Determine the [x, y] coordinate at the center of the cell enclosing the given text.  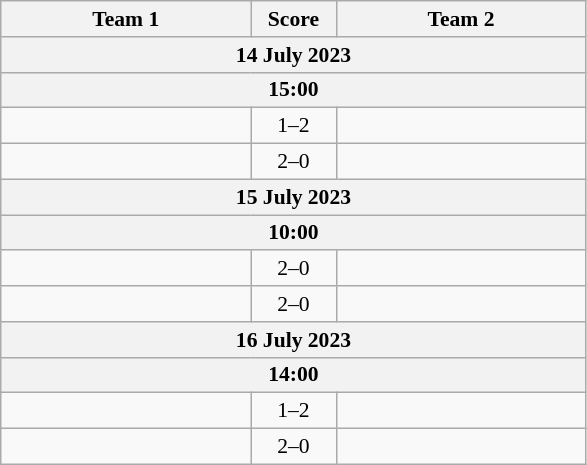
Team 1 [126, 19]
16 July 2023 [294, 340]
Team 2 [461, 19]
14 July 2023 [294, 55]
14:00 [294, 375]
15:00 [294, 90]
Score [294, 19]
15 July 2023 [294, 197]
10:00 [294, 233]
